Scan for the cell matching the given text and deliver its (x, y) coordinate at center. 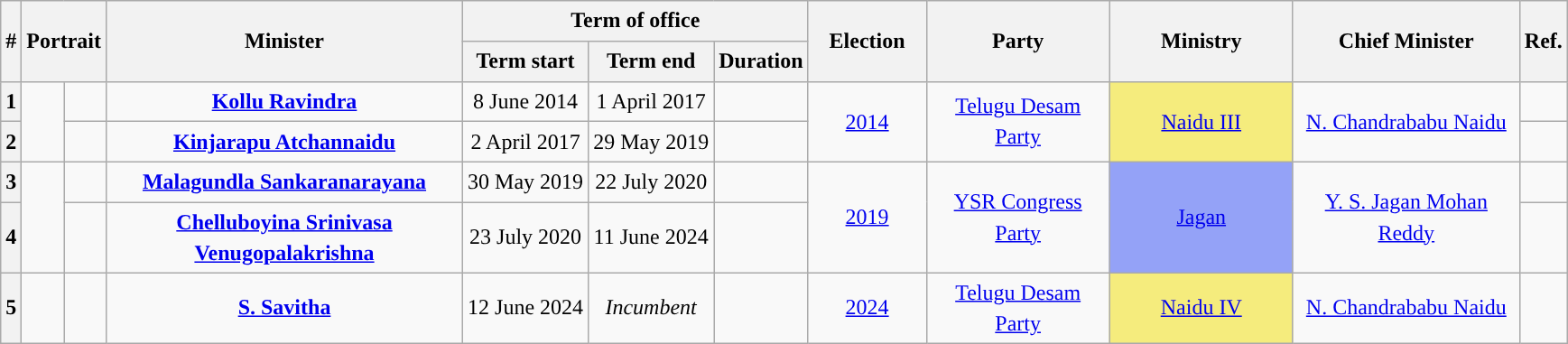
Jagan (1201, 217)
Kinjarapu Atchannaidu (283, 143)
Ministry (1201, 42)
Kollu Ravindra (283, 101)
S. Savitha (283, 308)
Minister (283, 42)
Malagundla Sankaranarayana (283, 182)
Incumbent (652, 308)
8 June 2014 (525, 101)
12 June 2024 (525, 308)
Naidu IV (1201, 308)
Term of office (636, 22)
Portrait (64, 42)
Naidu III (1201, 121)
Election (867, 42)
1 April 2017 (652, 101)
Term end (652, 61)
4 (11, 237)
Duration (761, 61)
YSR Congress Party (1018, 217)
2014 (867, 121)
23 July 2020 (525, 237)
Party (1018, 42)
29 May 2019 (652, 143)
Chief Minister (1406, 42)
22 July 2020 (652, 182)
2 (11, 143)
3 (11, 182)
2019 (867, 217)
11 June 2024 (652, 237)
# (11, 42)
30 May 2019 (525, 182)
Chelluboyina Srinivasa Venugopalakrishna (283, 237)
Term start (525, 61)
1 (11, 101)
5 (11, 308)
2024 (867, 308)
Y. S. Jagan Mohan Reddy (1406, 217)
Ref. (1544, 42)
2 April 2017 (525, 143)
